Return the (x, y) coordinate for the center point of the cell that contains the specified text.  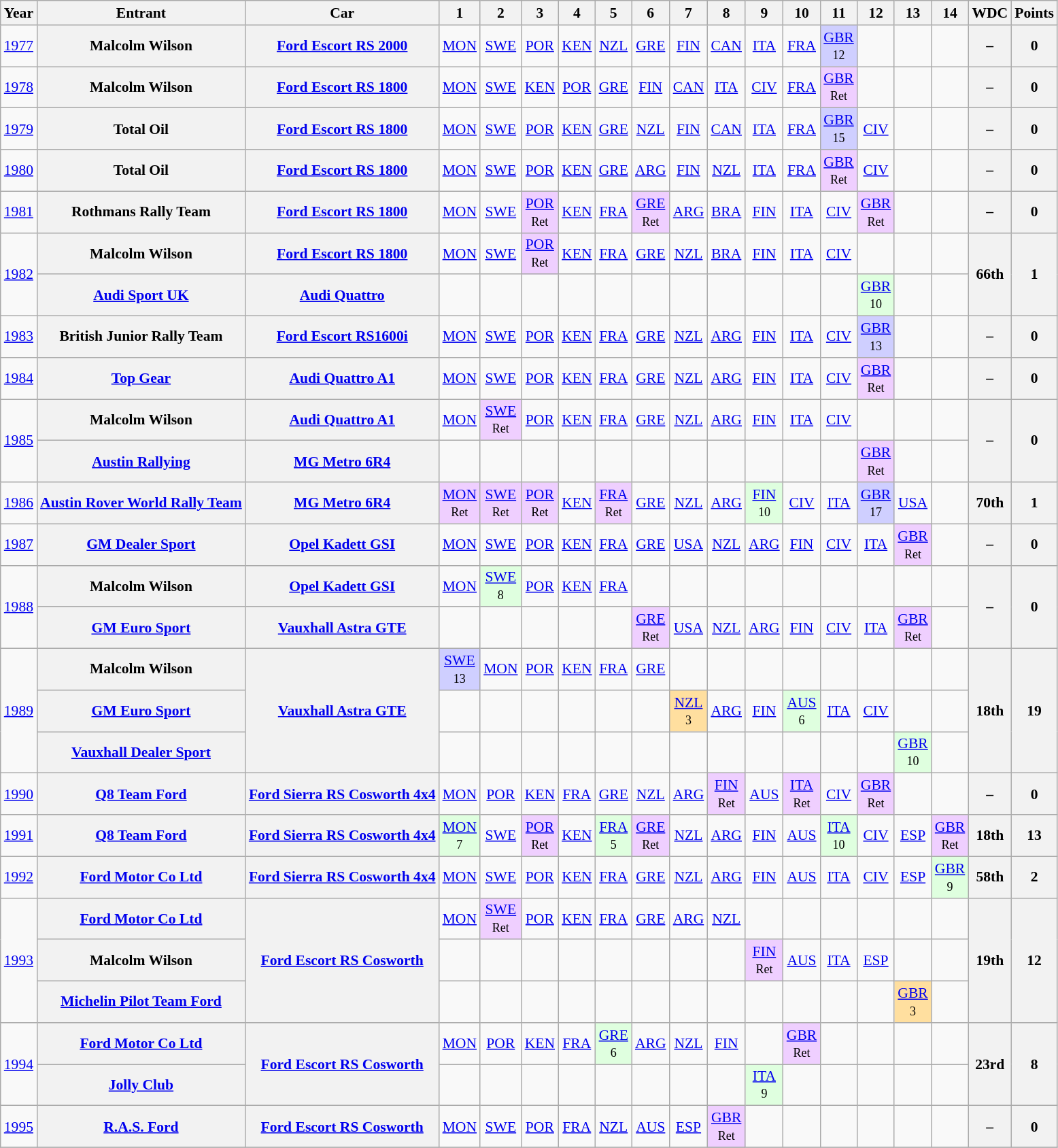
1978 (19, 87)
19 (1034, 711)
FRA5 (613, 835)
GBR9 (951, 877)
1983 (19, 337)
1987 (19, 544)
MONRet (460, 503)
GBR3 (912, 1002)
NZL3 (689, 711)
WDC (990, 13)
66th (990, 274)
Audi Sport UK (141, 295)
4 (577, 13)
11 (839, 13)
R.A.S. Ford (141, 1126)
GBR17 (876, 503)
Rothmans Rally Team (141, 212)
GRE6 (613, 1043)
1985 (19, 441)
1990 (19, 794)
1994 (19, 1064)
ITA10 (839, 835)
Austin Rallying (141, 461)
1982 (19, 274)
1981 (19, 212)
Jolly Club (141, 1085)
Entrant (141, 13)
14 (951, 13)
70th (990, 503)
Austin Rover World Rally Team (141, 503)
ITARet (802, 794)
FRARet (613, 503)
1986 (19, 503)
1977 (19, 46)
SWE13 (460, 669)
1992 (19, 877)
19th (990, 960)
Car (343, 13)
British Junior Rally Team (141, 337)
Ford Escort RS 2000 (343, 46)
3 (540, 13)
58th (990, 877)
GBR12 (839, 46)
Michelin Pilot Team Ford (141, 1002)
1988 (19, 607)
Audi Quattro (343, 295)
MON7 (460, 835)
23rd (990, 1064)
FIN10 (764, 503)
1995 (19, 1126)
GM Dealer Sport (141, 544)
5 (613, 13)
SWE8 (500, 586)
1989 (19, 711)
Ford Escort RS1600i (343, 337)
7 (689, 13)
1984 (19, 378)
1991 (19, 835)
GBR15 (839, 129)
6 (651, 13)
1993 (19, 960)
Top Gear (141, 378)
1979 (19, 129)
1980 (19, 170)
AUS6 (802, 711)
Points (1034, 13)
GBR13 (876, 337)
ITA9 (764, 1085)
10 (802, 13)
9 (764, 13)
Vauxhall Dealer Sport (141, 752)
Year (19, 13)
